For the text-containing cell, return its midpoint in [X, Y] coordinate format. 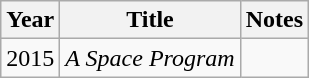
A Space Program [150, 58]
Title [150, 20]
Notes [274, 20]
Year [30, 20]
2015 [30, 58]
